Identify which cell holds the provided text, then report its (X, Y) central coordinate. 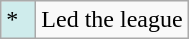
Led the league (112, 20)
* (18, 20)
